For the text-containing cell, return its midpoint in [x, y] coordinate format. 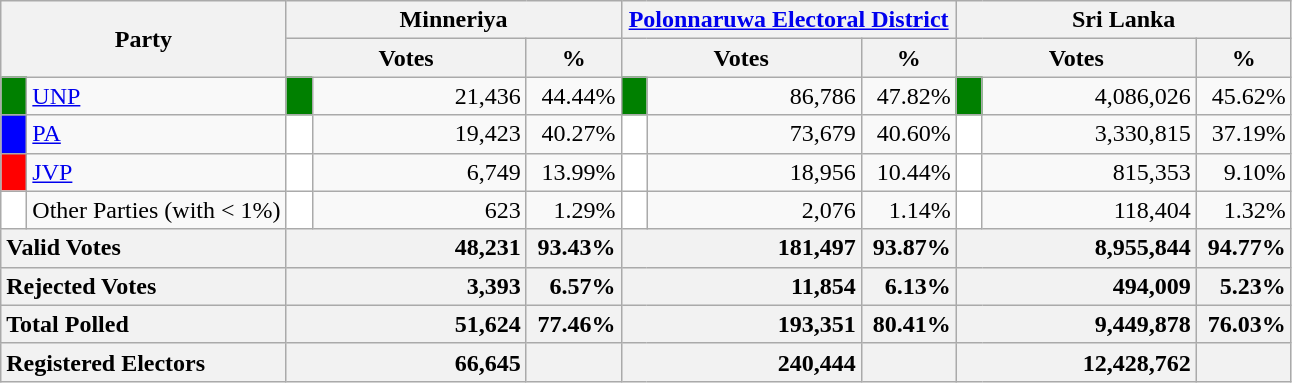
48,231 [406, 248]
3,330,815 [1089, 134]
11,854 [741, 286]
94.77% [1244, 248]
Polonnaruwa Electoral District [788, 20]
1.32% [1244, 210]
80.41% [908, 324]
6,749 [419, 172]
8,955,844 [1076, 248]
Other Parties (with < 1%) [156, 210]
93.43% [574, 248]
118,404 [1089, 210]
240,444 [741, 362]
37.19% [1244, 134]
5.23% [1244, 286]
494,009 [1076, 286]
JVP [156, 172]
6.13% [908, 286]
21,436 [419, 96]
623 [419, 210]
9,449,878 [1076, 324]
PA [156, 134]
815,353 [1089, 172]
76.03% [1244, 324]
3,393 [406, 286]
UNP [156, 96]
51,624 [406, 324]
Minneriya [454, 20]
Sri Lanka [1124, 20]
6.57% [574, 286]
44.44% [574, 96]
93.87% [908, 248]
Party [144, 39]
86,786 [754, 96]
2,076 [754, 210]
73,679 [754, 134]
4,086,026 [1089, 96]
40.60% [908, 134]
19,423 [419, 134]
12,428,762 [1076, 362]
181,497 [741, 248]
193,351 [741, 324]
Valid Votes [144, 248]
1.14% [908, 210]
47.82% [908, 96]
66,645 [406, 362]
40.27% [574, 134]
1.29% [574, 210]
77.46% [574, 324]
Registered Electors [144, 362]
18,956 [754, 172]
10.44% [908, 172]
Total Polled [144, 324]
Rejected Votes [144, 286]
13.99% [574, 172]
9.10% [1244, 172]
45.62% [1244, 96]
